Return [X, Y] of the center of cell containing provided text 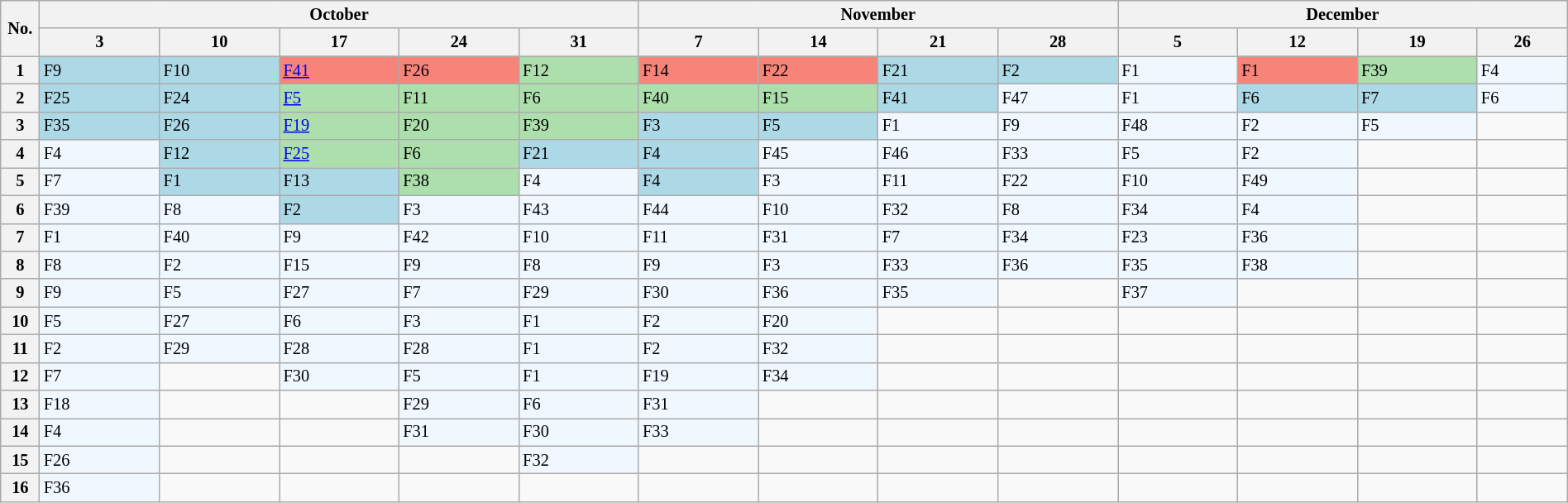
4 [20, 154]
F45 [819, 154]
13 [20, 405]
December [1343, 14]
F44 [698, 209]
15 [20, 460]
9 [20, 293]
16 [20, 487]
F48 [1178, 126]
F43 [579, 209]
October [339, 14]
F47 [1059, 98]
6 [20, 209]
21 [938, 42]
November [878, 14]
8 [20, 265]
17 [339, 42]
F46 [938, 154]
F18 [99, 405]
1 [20, 70]
F23 [1178, 237]
28 [1059, 42]
19 [1417, 42]
No. [20, 28]
F13 [339, 181]
F37 [1178, 293]
24 [458, 42]
F14 [698, 70]
F24 [220, 98]
26 [1522, 42]
2 [20, 98]
F42 [458, 237]
11 [20, 348]
F49 [1297, 181]
31 [579, 42]
